Identify which cell holds the provided text, then report its (X, Y) central coordinate. 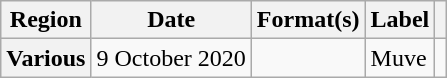
Region (46, 20)
Muve (400, 58)
Format(s) (308, 20)
Various (46, 58)
9 October 2020 (171, 58)
Label (400, 20)
Date (171, 20)
